Detect which cell encompasses the target text, then output its [x, y] center coordinate. 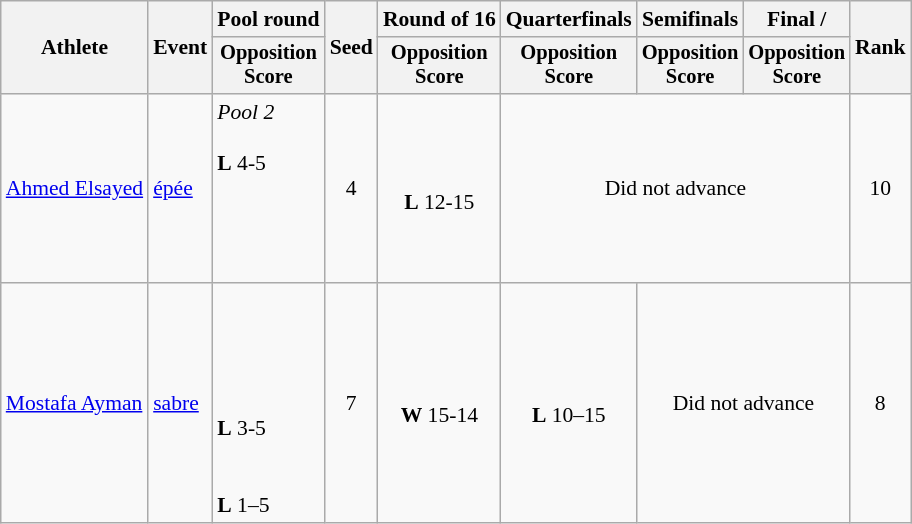
Rank [880, 48]
Athlete [74, 48]
8 [880, 403]
épée [180, 188]
Seed [352, 48]
L 12-15 [440, 188]
7 [352, 403]
Pool round [268, 19]
sabre [180, 403]
Pool 2L 4-5 [268, 188]
Quarterfinals [569, 19]
Mostafa Ayman [74, 403]
4 [352, 188]
Final / [796, 19]
Semifinals [690, 19]
L 10–15 [569, 403]
W 15-14 [440, 403]
Ahmed Elsayed [74, 188]
Event [180, 48]
Round of 16 [440, 19]
10 [880, 188]
L 3-5L 1–5 [268, 403]
